Provide the [x, y] coordinate of the cell's center where the given text is located.  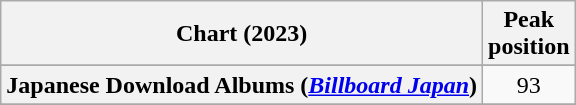
Chart (2023) [242, 34]
Peakposition [529, 34]
Japanese Download Albums (Billboard Japan) [242, 85]
93 [529, 85]
